Scan for the cell matching the given text and deliver its [X, Y] coordinate at center. 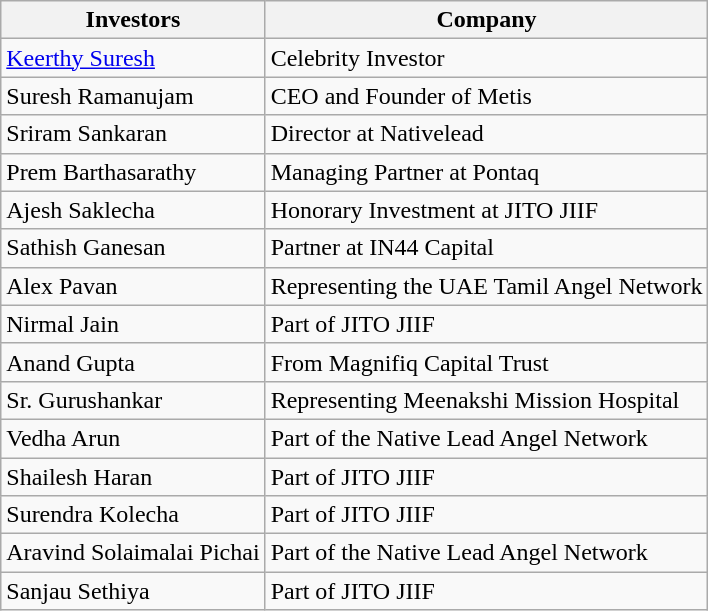
Sanjau Sethiya [133, 591]
Representing the UAE Tamil Angel Network [486, 286]
Keerthy Suresh [133, 58]
Ajesh Saklecha [133, 210]
Surendra Kolecha [133, 515]
Anand Gupta [133, 362]
Aravind Solaimalai Pichai [133, 553]
Celebrity Investor [486, 58]
Managing Partner at Pontaq [486, 172]
Alex Pavan [133, 286]
Company [486, 20]
Sr. Gurushankar [133, 400]
Prem Barthasarathy [133, 172]
Suresh Ramanujam [133, 96]
Sathish Ganesan [133, 248]
Vedha Arun [133, 438]
Shailesh Haran [133, 477]
Sriram Sankaran [133, 134]
From Magnifiq Capital Trust [486, 362]
Director at Nativelead [486, 134]
Investors [133, 20]
Representing Meenakshi Mission Hospital [486, 400]
Nirmal Jain [133, 324]
Honorary Investment at JITO JIIF [486, 210]
Partner at IN44 Capital [486, 248]
CEO and Founder of Metis [486, 96]
